Extract the (X, Y) coordinate from the center of the cell holding the provided text.  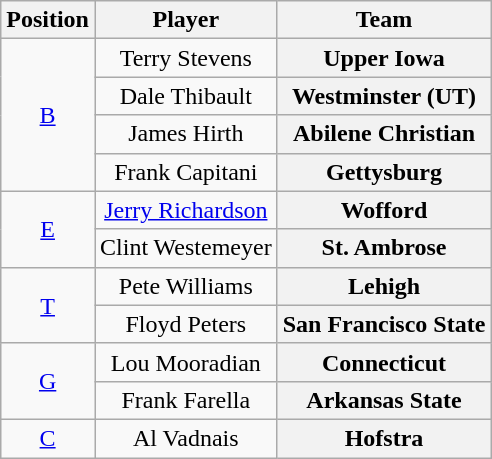
Team (384, 20)
James Hirth (186, 134)
Player (186, 20)
Frank Farella (186, 400)
Clint Westemeyer (186, 248)
Westminster (UT) (384, 96)
Position (48, 20)
G (48, 381)
Dale Thibault (186, 96)
Gettysburg (384, 172)
Terry Stevens (186, 58)
St. Ambrose (384, 248)
Lehigh (384, 286)
Abilene Christian (384, 134)
Frank Capitani (186, 172)
Wofford (384, 210)
B (48, 115)
Lou Mooradian (186, 362)
C (48, 438)
San Francisco State (384, 324)
T (48, 305)
Connecticut (384, 362)
Pete Williams (186, 286)
Floyd Peters (186, 324)
Hofstra (384, 438)
E (48, 229)
Upper Iowa (384, 58)
Al Vadnais (186, 438)
Jerry Richardson (186, 210)
Arkansas State (384, 400)
